Provide the (x, y) coordinate of the cell's center where the given text is located.  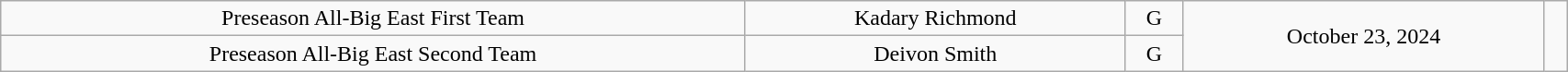
Kadary Richmond (935, 18)
Preseason All-Big East Second Team (373, 54)
Deivon Smith (935, 54)
October 23, 2024 (1363, 36)
Preseason All-Big East First Team (373, 18)
